Return [x, y] of the center of cell containing provided text 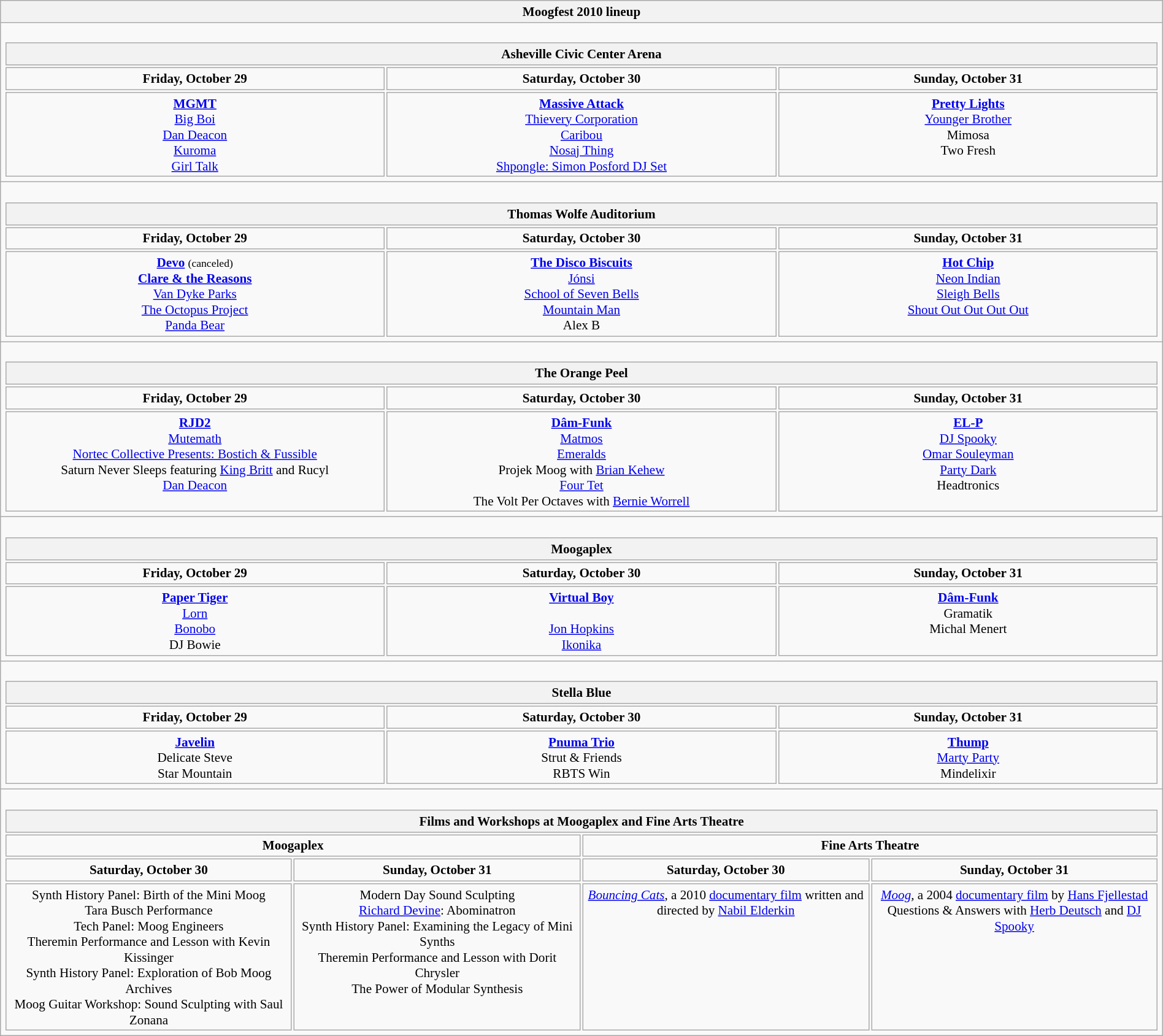
Virtual BoyJon HopkinsIkonika [581, 621]
Pretty LightsYounger BrotherMimosaTwo Fresh [968, 135]
The Disco BiscuitsJónsiSchool of Seven BellsMountain ManAlex B [581, 294]
Moogfest 2010 lineup [581, 11]
Hot ChipNeon IndianSleigh BellsShout Out Out Out Out [968, 294]
Dâm-FunkMatmosEmeraldsProjek Moog with Brian KehewFour TetThe Volt Per Octaves with Bernie Worrell [581, 461]
Stella Blue [581, 693]
Moog, a 2004 documentary film by Hans FjellestadQuestions & Answers with Herb Deutsch and DJ Spooky [1015, 957]
Fine Arts Theatre [870, 845]
Pnuma TrioStrut & FriendsRBTS Win [581, 758]
Dâm-FunkGramatikMichal Menert [968, 621]
The Orange Peel [581, 373]
ThumpMarty PartyMindelixir [968, 758]
Thomas Wolfe Auditorium [581, 213]
Films and Workshops at Moogaplex and Fine Arts Theatre [581, 821]
Devo (canceled)Clare & the ReasonsVan Dyke ParksThe Octopus ProjectPanda Bear [195, 294]
Bouncing Cats, a 2010 documentary film written and directed by Nabil Elderkin [726, 957]
MGMTBig BoiDan DeaconKuromaGirl Talk [195, 135]
Massive AttackThievery CorporationCaribouNosaj ThingShpongle: Simon Posford DJ Set [581, 135]
Paper TigerLornBonoboDJ Bowie [195, 621]
JavelinDelicate SteveStar Mountain [195, 758]
RJD2MutemathNortec Collective Presents: Bostich & FussibleSaturn Never Sleeps featuring King Britt and RucylDan Deacon [195, 461]
Asheville Civic Center Arena [581, 54]
EL-PDJ SpookyOmar SouleymanParty DarkHeadtronics [968, 461]
